Detect which cell encompasses the target text, then output its [X, Y] center coordinate. 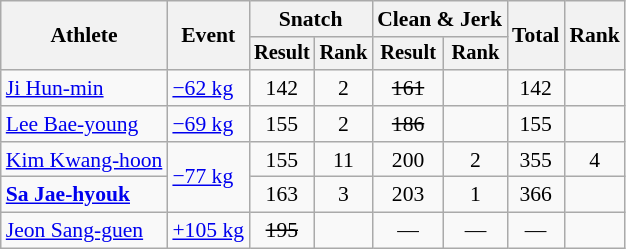
355 [536, 160]
4 [594, 160]
Clean & Jerk [440, 19]
Athlete [84, 36]
200 [408, 160]
Ji Hun-min [84, 88]
161 [408, 88]
Jeon Sang-guen [84, 231]
Total [536, 36]
+105 kg [208, 231]
Lee Bae-young [84, 124]
−62 kg [208, 88]
1 [476, 195]
Snatch [310, 19]
−69 kg [208, 124]
203 [408, 195]
186 [408, 124]
195 [282, 231]
Event [208, 36]
11 [344, 160]
3 [344, 195]
Kim Kwang-hoon [84, 160]
Sa Jae-hyouk [84, 195]
163 [282, 195]
366 [536, 195]
−77 kg [208, 178]
